Scan for the cell matching the given text and deliver its (X, Y) coordinate at center. 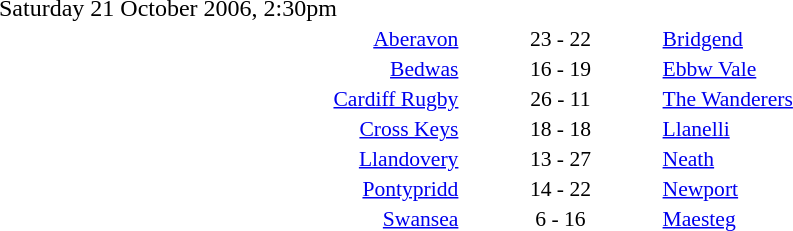
18 - 18 (560, 128)
14 - 22 (560, 188)
16 - 19 (560, 68)
26 - 11 (560, 98)
13 - 27 (560, 158)
23 - 22 (560, 38)
